Determine the (X, Y) coordinate at the center of the cell enclosing the given text.  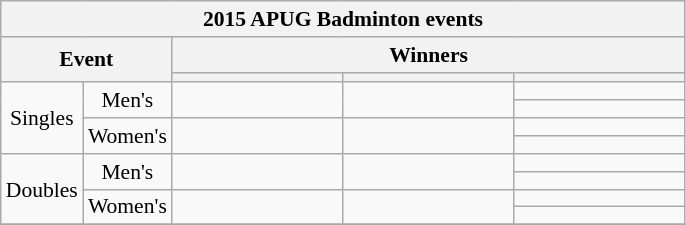
Winners (428, 55)
Singles (42, 118)
Event (86, 60)
Doubles (42, 190)
2015 APUG Badminton events (343, 19)
